Output the [X, Y] coordinate of the center of the cell containing the given text.  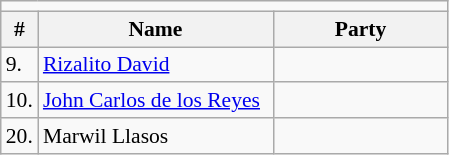
Marwil Llasos [156, 136]
9. [20, 65]
Rizalito David [156, 65]
# [20, 29]
20. [20, 136]
John Carlos de los Reyes [156, 101]
Name [156, 29]
Party [360, 29]
10. [20, 101]
